Capture the cell that displays the provided text and extract its [x, y] central coordinate. 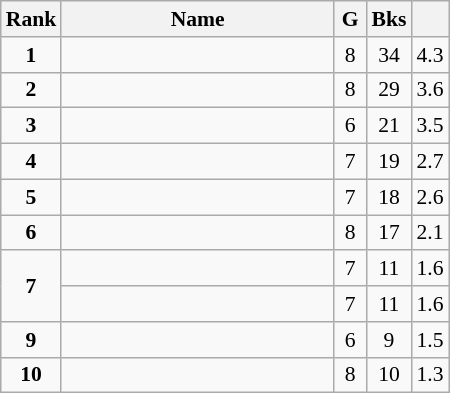
2.7 [430, 162]
Bks [390, 19]
1.3 [430, 375]
3 [32, 126]
Name [198, 19]
2.1 [430, 233]
17 [390, 233]
G [350, 19]
1 [32, 55]
4 [32, 162]
3.5 [430, 126]
Rank [32, 19]
1.5 [430, 340]
29 [390, 90]
2 [32, 90]
21 [390, 126]
34 [390, 55]
3.6 [430, 90]
5 [32, 197]
2.6 [430, 197]
4.3 [430, 55]
19 [390, 162]
18 [390, 197]
